Locate the cell with the specified text and output its (X, Y) center coordinate. 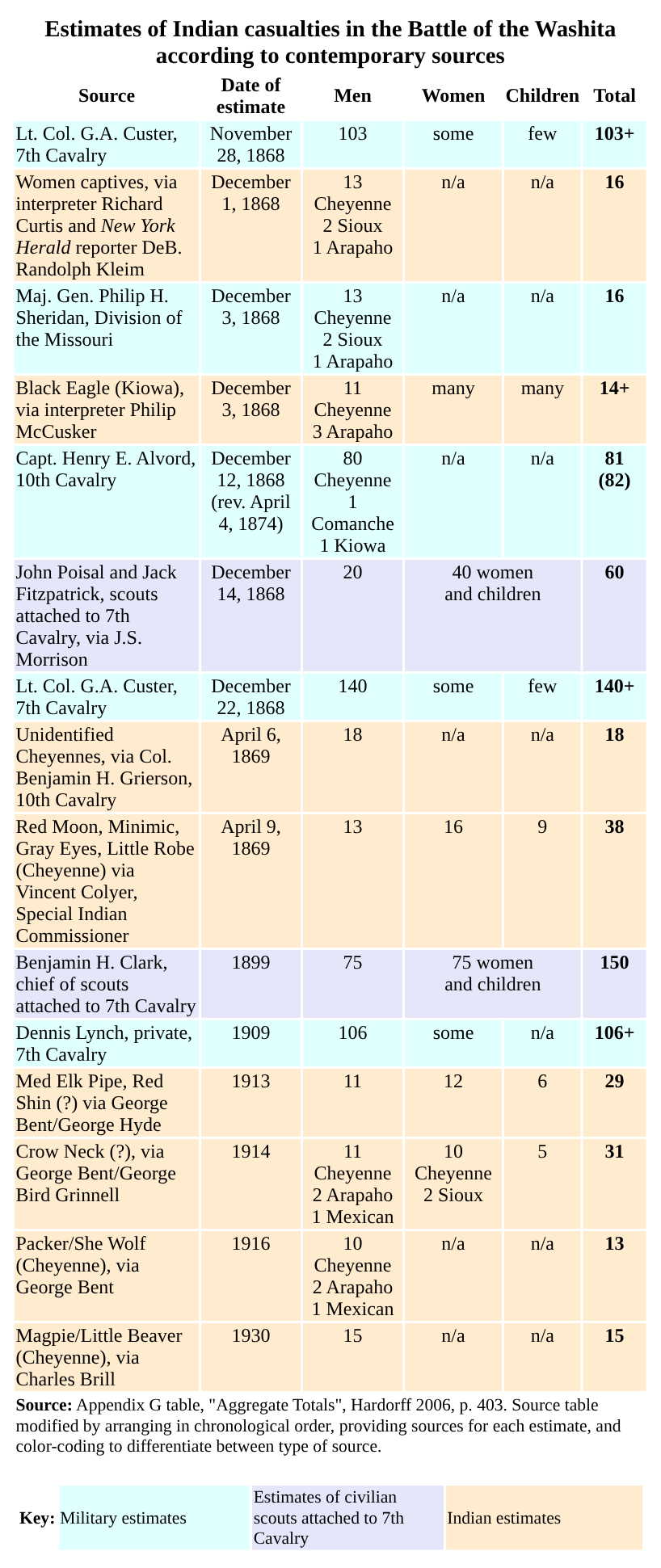
Estimates of civilian scouts attached to 7th Cavalry (347, 1518)
20 (352, 616)
Source (107, 95)
April 6, 1869 (251, 767)
14+ (615, 410)
10 Cheyenne2 Arapaho1 Mexican (352, 1276)
November 28, 1868 (251, 144)
Key: Military estimates Estimates of civilian scouts attached to 7th Cavalry Indian estimates (330, 1507)
1899 (251, 984)
150 (615, 984)
10 Cheyenne2 Sioux (453, 1184)
1930 (251, 1357)
Red Moon, Minimic, Gray Eyes, Little Robe (Cheyenne) via Vincent Colyer, Special Indian Commissioner (107, 881)
75 (352, 984)
81(82) (615, 502)
1914 (251, 1184)
Women captives, via interpreter Richard Curtis and New York Herald reporter DeB. Randolph Kleim (107, 225)
103 (352, 144)
Maj. Gen. Philip H. Sheridan, Division of the Missouri (107, 328)
40 womenand children (493, 616)
11 Cheyenne3 Arapaho (352, 410)
Capt. Henry E. Alvord, 10th Cavalry (107, 502)
Indian estimates (545, 1518)
Women (453, 95)
December 14, 1868 (251, 616)
Date of estimate (251, 95)
Benjamin H. Clark, chief of scouts attached to 7th Cavalry (107, 984)
Children (543, 95)
1913 (251, 1103)
Magpie/Little Beaver (Cheyenne), via Charles Brill (107, 1357)
103+ (615, 144)
Packer/She Wolf (Cheyenne), via George Bent (107, 1276)
Military estimates (154, 1518)
9 (543, 881)
106+ (615, 1044)
6 (543, 1103)
1909 (251, 1044)
140 (352, 696)
11 Cheyenne2 Arapaho1 Mexican (352, 1184)
Estimates of Indian casualties in the Battle of the Washitaaccording to contemporary sources (330, 42)
29 (615, 1103)
December 1, 1868 (251, 225)
75 womenand children (493, 984)
Med Elk Pipe, Red Shin (?) via George Bent/George Hyde (107, 1103)
Men (352, 95)
April 9, 1869 (251, 881)
11 (352, 1103)
12 (453, 1103)
Crow Neck (?), via George Bent/George Bird Grinnell (107, 1184)
Dennis Lynch, private, 7th Cavalry (107, 1044)
Black Eagle (Kiowa), via interpreter Philip McCusker (107, 410)
140+ (615, 696)
80 Cheyenne1 Comanche1 Kiowa (352, 502)
106 (352, 1044)
1916 (251, 1276)
December 12, 1868(rev. April 4, 1874) (251, 502)
John Poisal and Jack Fitzpatrick, scouts attached to 7th Cavalry, via J.S. Morrison (107, 616)
Unidentified Cheyennes, via Col. Benjamin H. Grierson, 10th Cavalry (107, 767)
38 (615, 881)
5 (543, 1184)
Key: (37, 1518)
60 (615, 616)
31 (615, 1184)
Total (615, 95)
December 22, 1868 (251, 696)
